Detect which cell encompasses the target text, then output its [X, Y] center coordinate. 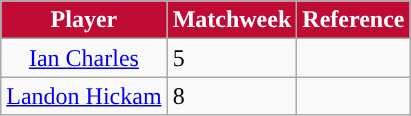
Landon Hickam [84, 96]
Reference [354, 20]
Ian Charles [84, 58]
Player [84, 20]
Matchweek [232, 20]
8 [232, 96]
5 [232, 58]
